Return the (X, Y) coordinate for the center point of the cell that contains the specified text.  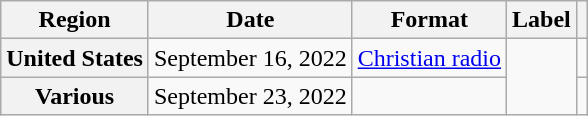
Date (250, 20)
Christian radio (429, 58)
Region (75, 20)
Format (429, 20)
United States (75, 58)
September 16, 2022 (250, 58)
September 23, 2022 (250, 96)
Label (542, 20)
Various (75, 96)
